From the cell containing the given text, extract its center point as [X, Y] coordinate. 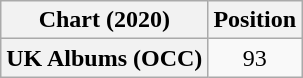
Position [255, 20]
93 [255, 58]
UK Albums (OCC) [104, 58]
Chart (2020) [104, 20]
